Find where the given text appears and provide that cell's center as (x, y) coordinate. 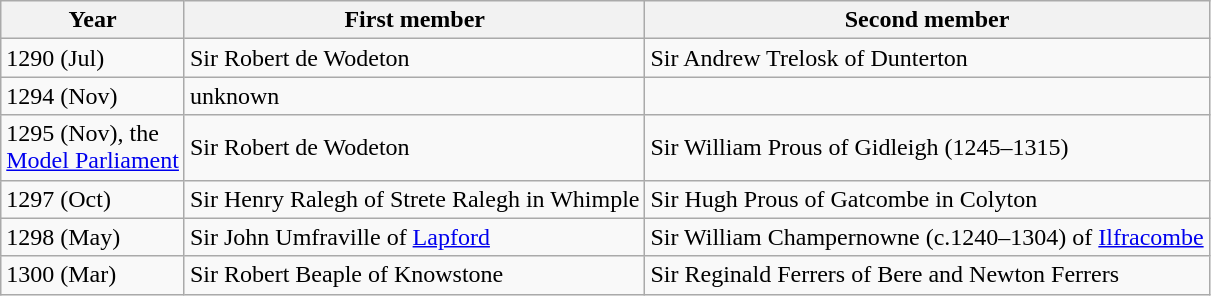
1297 (Oct) (93, 199)
Sir William Prous of Gidleigh (1245–1315) (927, 148)
Sir John Umfraville of Lapford (414, 237)
unknown (414, 96)
1298 (May) (93, 237)
1295 (Nov), theModel Parliament (93, 148)
Sir Hugh Prous of Gatcombe in Colyton (927, 199)
Sir William Champernowne (c.1240–1304) of Ilfracombe (927, 237)
1300 (Mar) (93, 275)
Sir Andrew Trelosk of Dunterton (927, 58)
Sir Reginald Ferrers of Bere and Newton Ferrers (927, 275)
1294 (Nov) (93, 96)
Year (93, 20)
Second member (927, 20)
Sir Robert Beaple of Knowstone (414, 275)
1290 (Jul) (93, 58)
First member (414, 20)
Sir Henry Ralegh of Strete Ralegh in Whimple (414, 199)
